Detect which cell encompasses the target text, then output its [x, y] center coordinate. 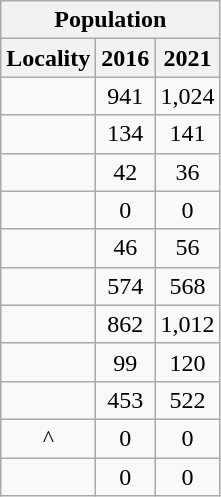
Population [110, 20]
99 [126, 362]
56 [188, 248]
1,024 [188, 96]
941 [126, 96]
46 [126, 248]
522 [188, 400]
42 [126, 172]
134 [126, 134]
36 [188, 172]
2021 [188, 58]
1,012 [188, 324]
862 [126, 324]
141 [188, 134]
2016 [126, 58]
568 [188, 286]
Locality [48, 58]
120 [188, 362]
453 [126, 400]
^ [48, 438]
574 [126, 286]
